From the cell containing the given text, extract its center point as [X, Y] coordinate. 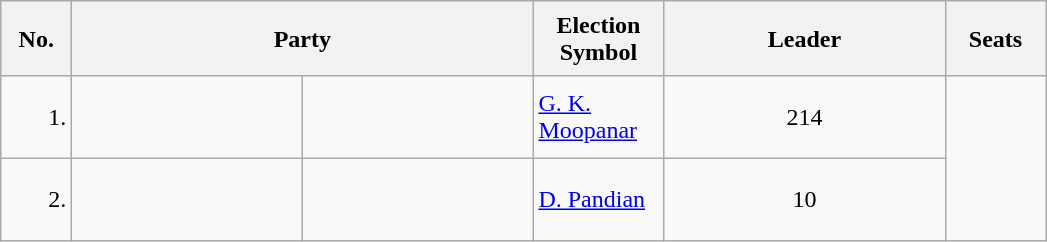
Leader [804, 38]
1. [36, 117]
D. Pandian [598, 199]
No. [36, 38]
Party [302, 38]
G. K. Moopanar [598, 117]
214 [804, 117]
2. [36, 199]
10 [804, 199]
Seats [996, 38]
Election Symbol [598, 38]
